Scan for the cell matching the given text and deliver its [X, Y] coordinate at center. 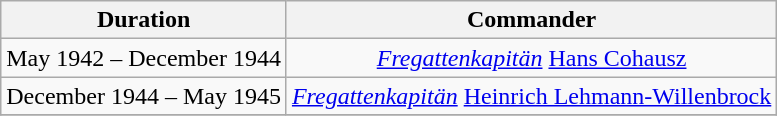
Fregattenkapitän Heinrich Lehmann-Willenbrock [531, 96]
Duration [144, 20]
Commander [531, 20]
May 1942 – December 1944 [144, 58]
Fregattenkapitän Hans Cohausz [531, 58]
December 1944 – May 1945 [144, 96]
